Return the (X, Y) coordinate for the center point of the cell that contains the specified text.  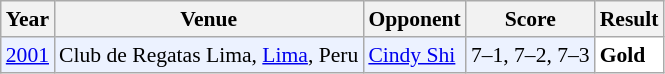
2001 (28, 55)
Venue (208, 19)
Opponent (414, 19)
Score (530, 19)
Year (28, 19)
7–1, 7–2, 7–3 (530, 55)
Result (630, 19)
Cindy Shi (414, 55)
Gold (630, 55)
Club de Regatas Lima, Lima, Peru (208, 55)
